Return the [X, Y] coordinate for the center point of the cell that contains the specified text.  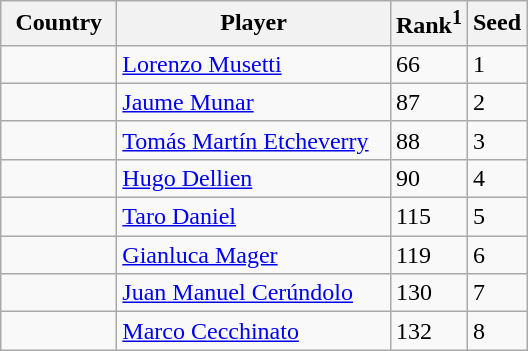
Taro Daniel [254, 217]
Gianluca Mager [254, 255]
87 [428, 102]
90 [428, 178]
1 [496, 64]
3 [496, 140]
Lorenzo Musetti [254, 64]
4 [496, 178]
8 [496, 331]
Seed [496, 24]
7 [496, 293]
115 [428, 217]
Country [59, 24]
5 [496, 217]
Jaume Munar [254, 102]
130 [428, 293]
Player [254, 24]
132 [428, 331]
119 [428, 255]
Hugo Dellien [254, 178]
6 [496, 255]
2 [496, 102]
Rank1 [428, 24]
66 [428, 64]
Marco Cecchinato [254, 331]
88 [428, 140]
Tomás Martín Etcheverry [254, 140]
Juan Manuel Cerúndolo [254, 293]
